Output the (x, y) coordinate of the center of the cell containing the given text.  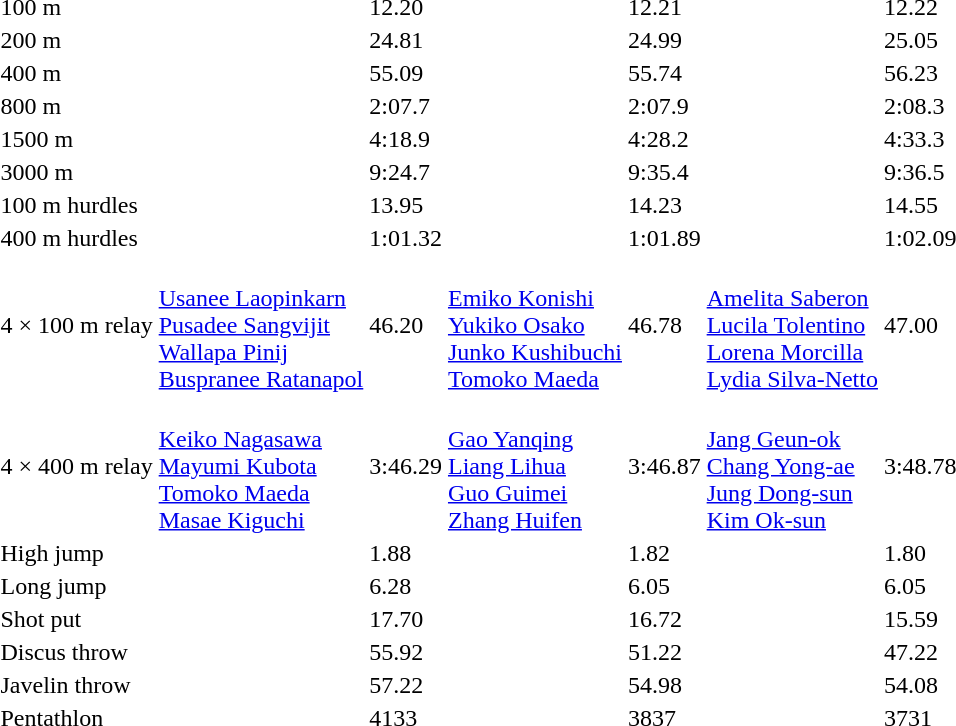
54.98 (664, 685)
3:46.29 (406, 466)
6.05 (664, 586)
55.92 (406, 652)
46.78 (664, 325)
Usanee LaopinkarnPusadee SangvijitWallapa PinijBuspranee Ratanapol (261, 325)
3:46.87 (664, 466)
Jang Geun-okChang Yong-aeJung Dong-sunKim Ok-sun (792, 466)
4:18.9 (406, 139)
14.23 (664, 205)
Amelita SaberonLucila TolentinoLorena MorcillaLydia Silva-Netto (792, 325)
46.20 (406, 325)
2:07.9 (664, 106)
13.95 (406, 205)
1:01.32 (406, 238)
51.22 (664, 652)
55.09 (406, 73)
6.28 (406, 586)
Keiko NagasawaMayumi KubotaTomoko MaedaMasae Kiguchi (261, 466)
17.70 (406, 619)
4:28.2 (664, 139)
55.74 (664, 73)
1:01.89 (664, 238)
Gao YanqingLiang LihuaGuo GuimeiZhang Huifen (534, 466)
1.88 (406, 553)
16.72 (664, 619)
2:07.7 (406, 106)
9:24.7 (406, 172)
24.81 (406, 40)
Emiko KonishiYukiko OsakoJunko KushibuchiTomoko Maeda (534, 325)
24.99 (664, 40)
57.22 (406, 685)
1.82 (664, 553)
9:35.4 (664, 172)
